Find where the given text appears and provide that cell's center as (X, Y) coordinate. 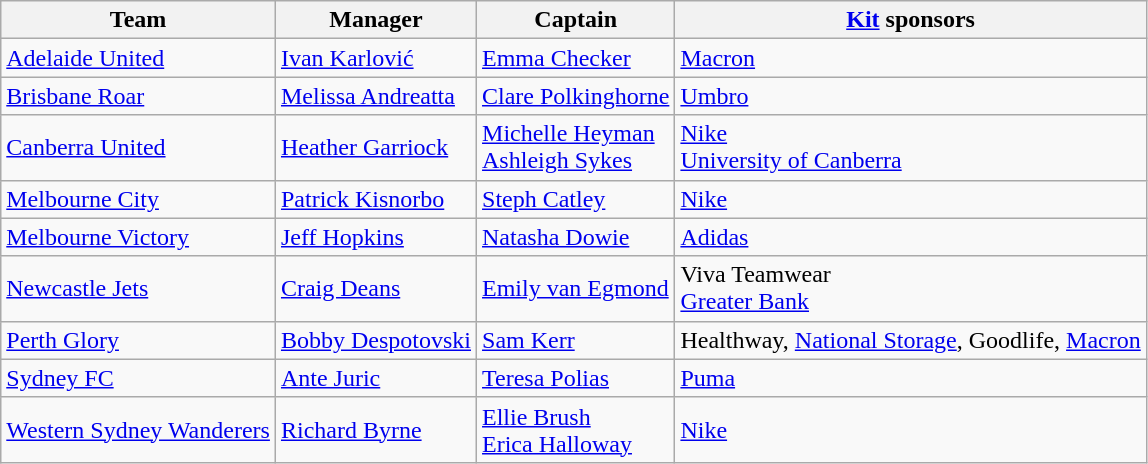
Ellie Brush Erica Halloway (576, 430)
Puma (910, 378)
Patrick Kisnorbo (376, 199)
Natasha Dowie (576, 237)
Team (138, 20)
Captain (576, 20)
Nike University of Canberra (910, 148)
Melissa Andreatta (376, 96)
Umbro (910, 96)
Teresa Polias (576, 378)
Bobby Despotovski (376, 340)
Jeff Hopkins (376, 237)
Michelle Heyman Ashleigh Sykes (576, 148)
Perth Glory (138, 340)
Kit sponsors (910, 20)
Ivan Karlović (376, 58)
Adidas (910, 237)
Ante Juric (376, 378)
Brisbane Roar (138, 96)
Heather Garriock (376, 148)
Sam Kerr (576, 340)
Emma Checker (576, 58)
Steph Catley (576, 199)
Craig Deans (376, 288)
Sydney FC (138, 378)
Newcastle Jets (138, 288)
Melbourne Victory (138, 237)
Melbourne City (138, 199)
Emily van Egmond (576, 288)
Macron (910, 58)
Richard Byrne (376, 430)
Canberra United (138, 148)
Viva Teamwear Greater Bank (910, 288)
Clare Polkinghorne (576, 96)
Manager (376, 20)
Adelaide United (138, 58)
Healthway, National Storage, Goodlife, Macron (910, 340)
Western Sydney Wanderers (138, 430)
